Find where the given text appears and provide that cell's center as [x, y] coordinate. 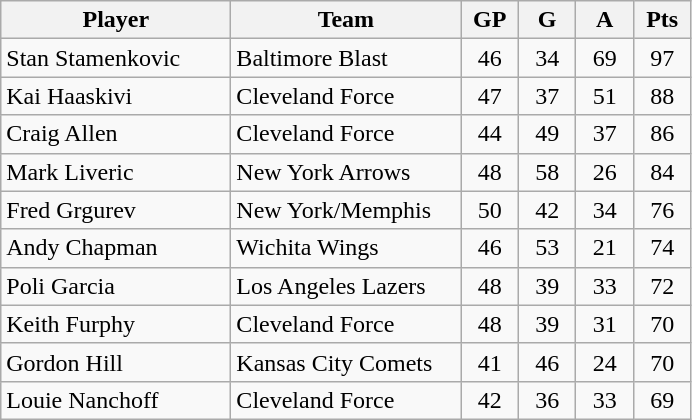
47 [490, 96]
86 [662, 134]
21 [604, 248]
76 [662, 210]
41 [490, 362]
49 [546, 134]
Wichita Wings [346, 248]
Los Angeles Lazers [346, 286]
Player [116, 20]
31 [604, 324]
New York Arrows [346, 172]
Kansas City Comets [346, 362]
A [604, 20]
Gordon Hill [116, 362]
72 [662, 286]
Baltimore Blast [346, 58]
36 [546, 400]
Louie Nanchoff [116, 400]
Keith Furphy [116, 324]
88 [662, 96]
Andy Chapman [116, 248]
Team [346, 20]
Kai Haaskivi [116, 96]
New York/Memphis [346, 210]
97 [662, 58]
44 [490, 134]
GP [490, 20]
24 [604, 362]
Fred Grgurev [116, 210]
Poli Garcia [116, 286]
50 [490, 210]
Stan Stamenkovic [116, 58]
53 [546, 248]
74 [662, 248]
G [546, 20]
Pts [662, 20]
26 [604, 172]
Mark Liveric [116, 172]
58 [546, 172]
84 [662, 172]
Craig Allen [116, 134]
51 [604, 96]
